Identify which cell holds the provided text, then report its [x, y] central coordinate. 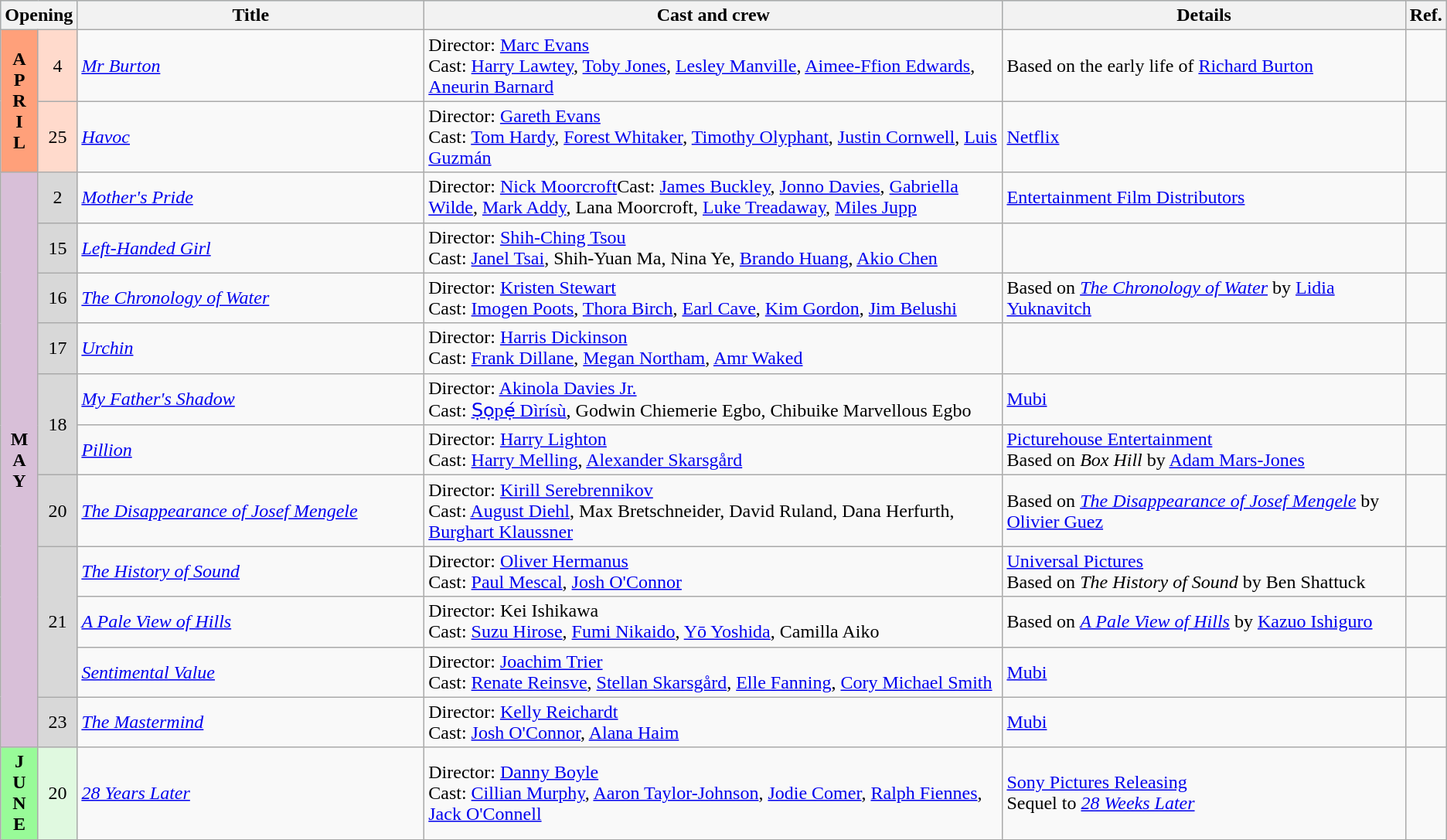
16 [57, 298]
Director: Joachim Trier Cast: Renate Reinsve, Stellan Skarsgård, Elle Fanning, Cory Michael Smith [713, 672]
Sony Pictures Releasing Sequel to 28 Weeks Later [1204, 793]
2 [57, 198]
18 [57, 424]
Director: Harry Lighton Cast: Harry Melling, Alexander Skarsgård [713, 450]
Cast and crew [713, 15]
17 [57, 348]
Mr Burton [250, 66]
Left-Handed Girl [250, 247]
The Mastermind [250, 722]
23 [57, 722]
Sentimental Value [250, 672]
JUNE [20, 793]
15 [57, 247]
Director: Danny Boyle Cast: Cillian Murphy, Aaron Taylor-Johnson, Jodie Comer, Ralph Fiennes, Jack O'Connell [713, 793]
Director: Gareth Evans Cast: Tom Hardy, Forest Whitaker, Timothy Olyphant, Justin Cornwell, Luis Guzmán [713, 137]
The Chronology of Water [250, 298]
Opening [39, 15]
Director: Nick MoorcroftCast: James Buckley, Jonno Davies, Gabriella Wilde, Mark Addy, Lana Moorcroft, Luke Treadaway, Miles Jupp [713, 198]
Director: Kei Ishikawa Cast: Suzu Hirose, Fumi Nikaido, Yō Yoshida, Camilla Aiko [713, 621]
My Father's Shadow [250, 399]
The History of Sound [250, 572]
APRIL [20, 101]
Director: Kristen Stewart Cast: Imogen Poots, Thora Birch, Earl Cave, Kim Gordon, Jim Belushi [713, 298]
21 [57, 621]
Picturehouse Entertainment Based on Box Hill by Adam Mars-Jones [1204, 450]
Based on A Pale View of Hills by Kazuo Ishiguro [1204, 621]
Title [250, 15]
Director: Shih-Ching Tsou Cast: Janel Tsai, Shih-Yuan Ma, Nina Ye, Brando Huang, Akio Chen [713, 247]
Based on The Disappearance of Josef Mengele by Olivier Guez [1204, 511]
Based on The Chronology of Water by Lidia Yuknavitch [1204, 298]
4 [57, 66]
Director: Kelly Reichardt Cast: Josh O'Connor, Alana Haim [713, 722]
A Pale View of Hills [250, 621]
Director: Akinola Davies Jr. Cast: Ṣọpẹ́ Dìrísù, Godwin Chiemerie Egbo, Chibuike Marvellous Egbo [713, 399]
28 Years Later [250, 793]
25 [57, 137]
Pillion [250, 450]
Ref. [1425, 15]
Director: Kirill Serebrennikov Cast: August Diehl, Max Bretschneider, David Ruland, Dana Herfurth, Burghart Klaussner [713, 511]
Havoc [250, 137]
Director: Oliver Hermanus Cast: Paul Mescal, Josh O'Connor [713, 572]
Director: Harris Dickinson Cast: Frank Dillane, Megan Northam, Amr Waked [713, 348]
Mother's Pride [250, 198]
Director: Marc Evans Cast: Harry Lawtey, Toby Jones, Lesley Manville, Aimee-Ffion Edwards, Aneurin Barnard [713, 66]
Entertainment Film Distributors [1204, 198]
Universal Pictures Based on The History of Sound by Ben Shattuck [1204, 572]
Urchin [250, 348]
Netflix [1204, 137]
MAY [20, 460]
Based on the early life of Richard Burton [1204, 66]
The Disappearance of Josef Mengele [250, 511]
Details [1204, 15]
